Output the (x, y) coordinate of the center of the cell containing the given text.  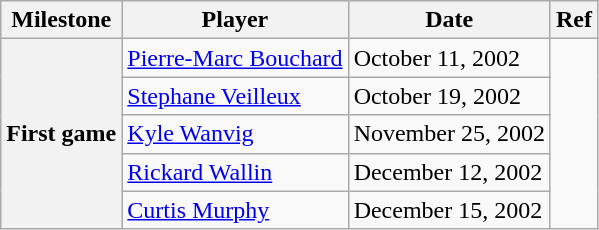
November 25, 2002 (449, 134)
Player (235, 20)
October 11, 2002 (449, 58)
Curtis Murphy (235, 210)
December 15, 2002 (449, 210)
Rickard Wallin (235, 172)
Stephane Veilleux (235, 96)
First game (62, 134)
December 12, 2002 (449, 172)
Ref (574, 20)
Milestone (62, 20)
Pierre-Marc Bouchard (235, 58)
October 19, 2002 (449, 96)
Date (449, 20)
Kyle Wanvig (235, 134)
